Locate the cell with the specified text and output its (x, y) center coordinate. 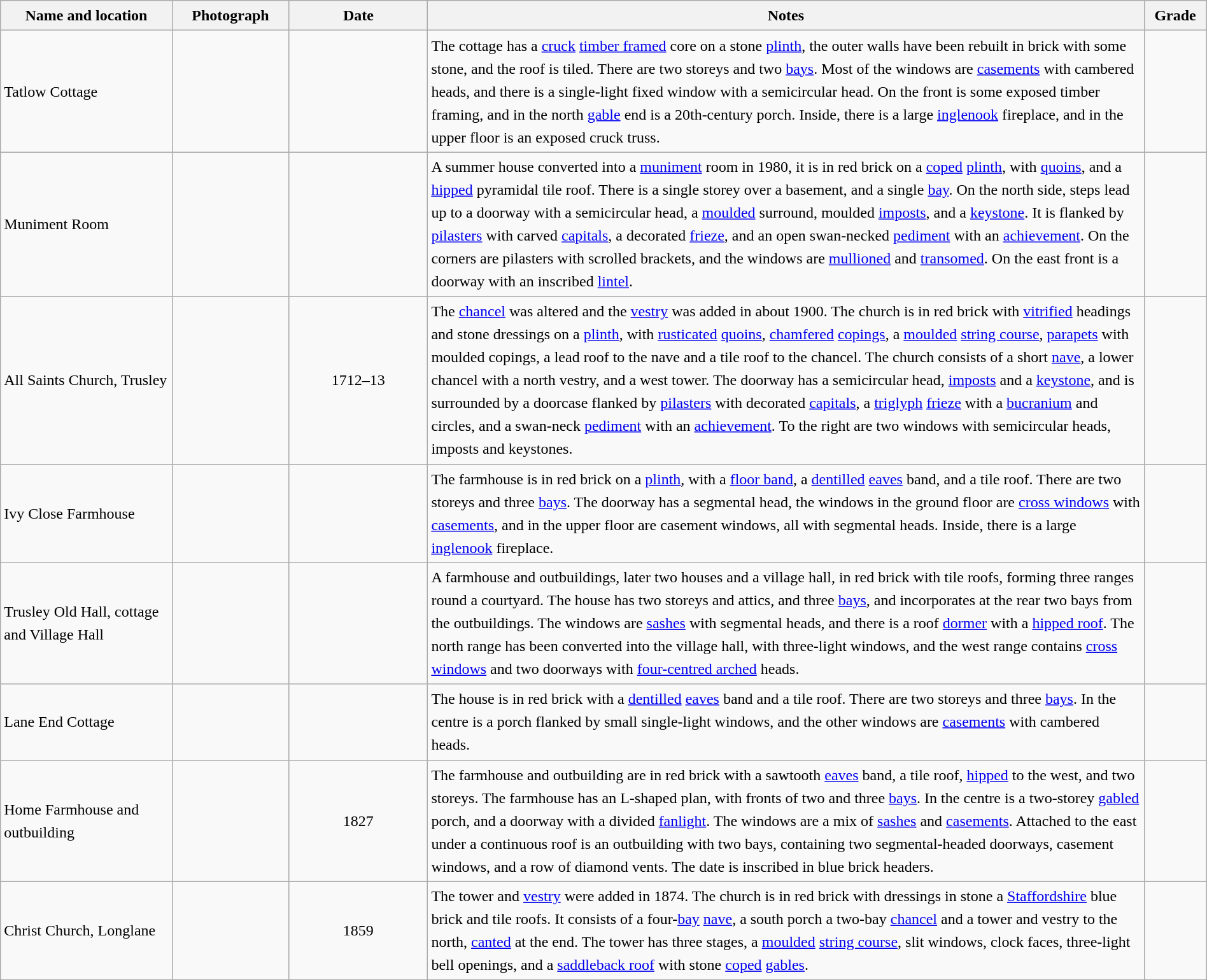
Ivy Close Farmhouse (87, 513)
1827 (358, 821)
Name and location (87, 15)
Christ Church, Longlane (87, 930)
Photograph (230, 15)
Tatlow Cottage (87, 92)
1859 (358, 930)
Grade (1175, 15)
1712–13 (358, 381)
Home Farmhouse and outbuilding (87, 821)
Notes (786, 15)
Lane End Cottage (87, 722)
Date (358, 15)
Trusley Old Hall, cottage and Village Hall (87, 624)
Muniment Room (87, 224)
All Saints Church, Trusley (87, 381)
